Extract the (X, Y) coordinate from the center of the cell holding the provided text.  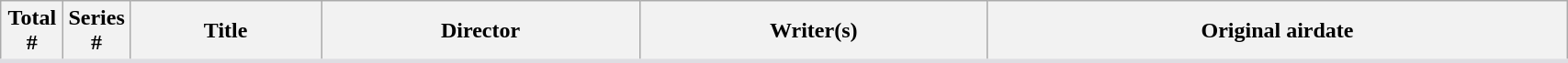
Writer(s) (814, 31)
Original airdate (1277, 31)
Series# (96, 31)
Total# (32, 31)
Title (226, 31)
Director (480, 31)
